Capture the cell that displays the provided text and extract its (X, Y) central coordinate. 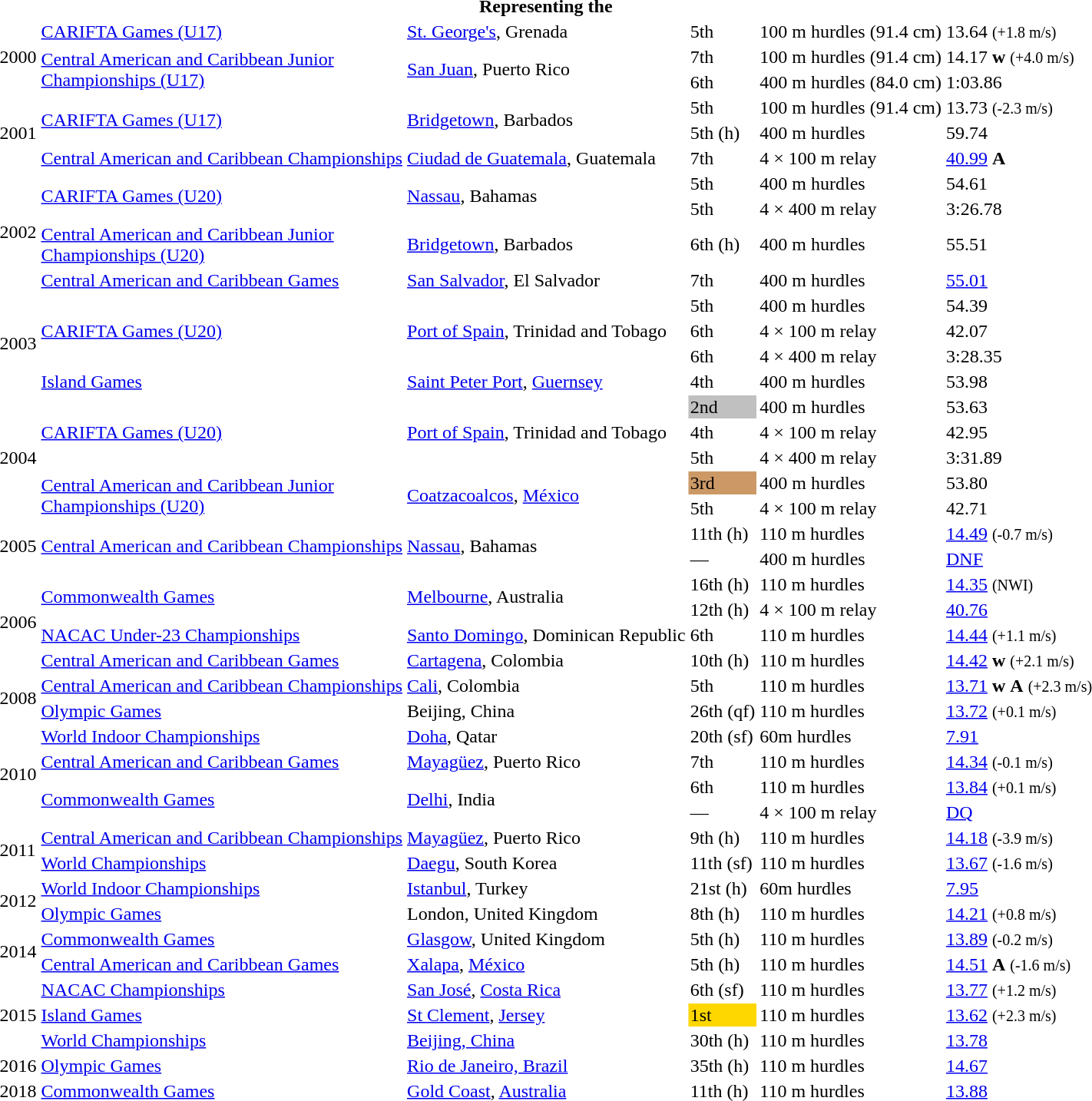
1st (723, 1015)
6th (h) (723, 244)
San José, Costa Rica (547, 990)
11th (sf) (723, 863)
Istanbul, Turkey (547, 888)
NACAC Championships (222, 990)
St. George's, Grenada (547, 31)
Rio de Janeiro, Brazil (547, 1066)
Doha, Qatar (547, 736)
St Clement, Jersey (547, 1015)
Daegu, South Korea (547, 863)
10th (h) (723, 660)
Ciudad de Guatemala, Guatemala (547, 158)
400 m hurdles (84.0 cm) (851, 82)
Cartagena, Colombia (547, 660)
Xalapa, México (547, 964)
Central American and Caribbean JuniorChampionships (U17) (222, 69)
9th (h) (723, 838)
12th (h) (723, 610)
Cali, Colombia (547, 686)
16th (h) (723, 584)
11th (h) (723, 534)
3rd (723, 483)
Delhi, India (547, 800)
20th (sf) (723, 736)
35th (h) (723, 1066)
8th (h) (723, 914)
Santo Domingo, Dominican Republic (547, 635)
Coatzacoalcos, México (547, 496)
6th (sf) (723, 990)
30th (h) (723, 1040)
Glasgow, United Kingdom (547, 939)
21st (h) (723, 888)
2nd (723, 407)
Saint Peter Port, Guernsey (547, 382)
26th (qf) (723, 711)
San Juan, Puerto Rico (547, 69)
San Salvador, El Salvador (547, 280)
Melbourne, Australia (547, 597)
London, United Kingdom (547, 914)
NACAC Under-23 Championships (222, 635)
